Output the (x, y) coordinate of the center of the cell containing the given text.  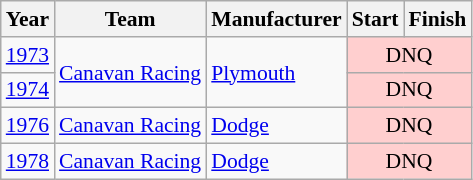
Start (376, 19)
Manufacturer (276, 19)
Plymouth (276, 72)
1973 (28, 55)
1978 (28, 162)
1976 (28, 126)
1974 (28, 90)
Finish (438, 19)
Year (28, 19)
Team (130, 19)
